For the text-containing cell, return its midpoint in [X, Y] coordinate format. 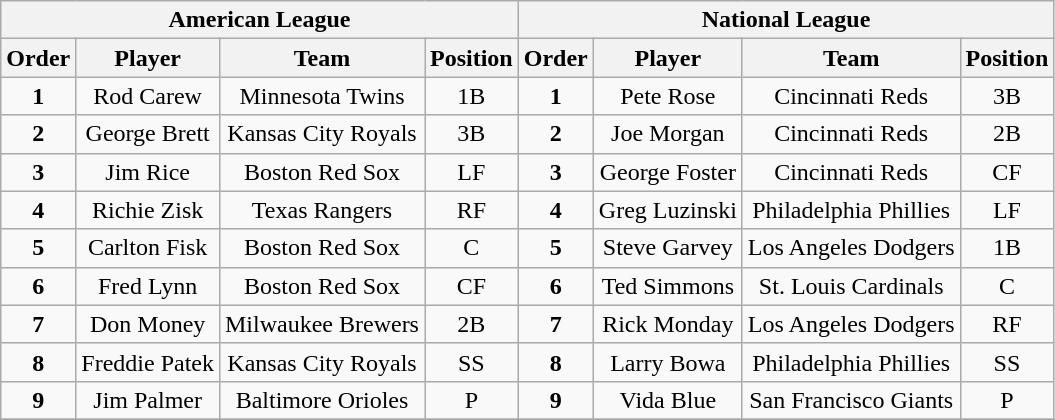
Fred Lynn [148, 286]
George Foster [668, 172]
Don Money [148, 324]
Milwaukee Brewers [322, 324]
St. Louis Cardinals [851, 286]
Greg Luzinski [668, 210]
Pete Rose [668, 96]
Jim Rice [148, 172]
George Brett [148, 134]
Minnesota Twins [322, 96]
National League [786, 20]
Vida Blue [668, 400]
Texas Rangers [322, 210]
Larry Bowa [668, 362]
Rick Monday [668, 324]
Freddie Patek [148, 362]
Ted Simmons [668, 286]
Rod Carew [148, 96]
San Francisco Giants [851, 400]
Baltimore Orioles [322, 400]
Joe Morgan [668, 134]
Steve Garvey [668, 248]
Richie Zisk [148, 210]
Carlton Fisk [148, 248]
American League [260, 20]
Jim Palmer [148, 400]
